Scan for the cell matching the given text and deliver its (X, Y) coordinate at center. 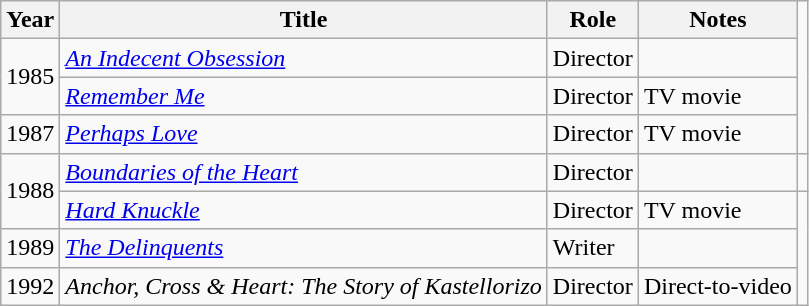
Title (304, 20)
Role (592, 20)
Direct-to-video (718, 286)
Year (30, 20)
Hard Knuckle (304, 210)
1989 (30, 248)
An Indecent Obsession (304, 58)
Boundaries of the Heart (304, 172)
1985 (30, 77)
Anchor, Cross & Heart: The Story of Kastellorizo (304, 286)
1992 (30, 286)
Perhaps Love (304, 134)
Remember Me (304, 96)
Notes (718, 20)
The Delinquents (304, 248)
1988 (30, 191)
Writer (592, 248)
1987 (30, 134)
